Return the [x, y] coordinate for the center point of the cell that contains the specified text.  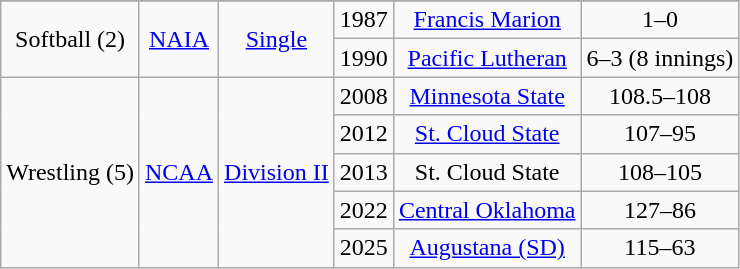
2008 [364, 96]
Central Oklahoma [487, 210]
1987 [364, 20]
Softball (2) [70, 39]
2022 [364, 210]
107–95 [660, 134]
Francis Marion [487, 20]
2012 [364, 134]
127–86 [660, 210]
Division II [277, 172]
Wrestling (5) [70, 172]
108.5–108 [660, 96]
NCAA [178, 172]
1990 [364, 58]
1–0 [660, 20]
108–105 [660, 172]
6–3 (8 innings) [660, 58]
Augustana (SD) [487, 248]
Minnesota State [487, 96]
115–63 [660, 248]
Pacific Lutheran [487, 58]
2013 [364, 172]
Single [277, 39]
NAIA [178, 39]
2025 [364, 248]
